Find where the given text appears and provide that cell's center as [x, y] coordinate. 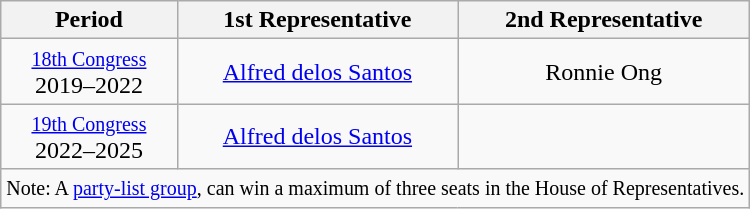
Ronnie Ong [604, 72]
Period [89, 20]
2nd Representative [604, 20]
Note: A party-list group, can win a maximum of three seats in the House of Representatives. [376, 188]
1st Representative [317, 20]
19th Congress2022–2025 [89, 136]
18th Congress2019–2022 [89, 72]
